Pinpoint the cell where the given text exists, returning its [x, y] midpoint coordinate. 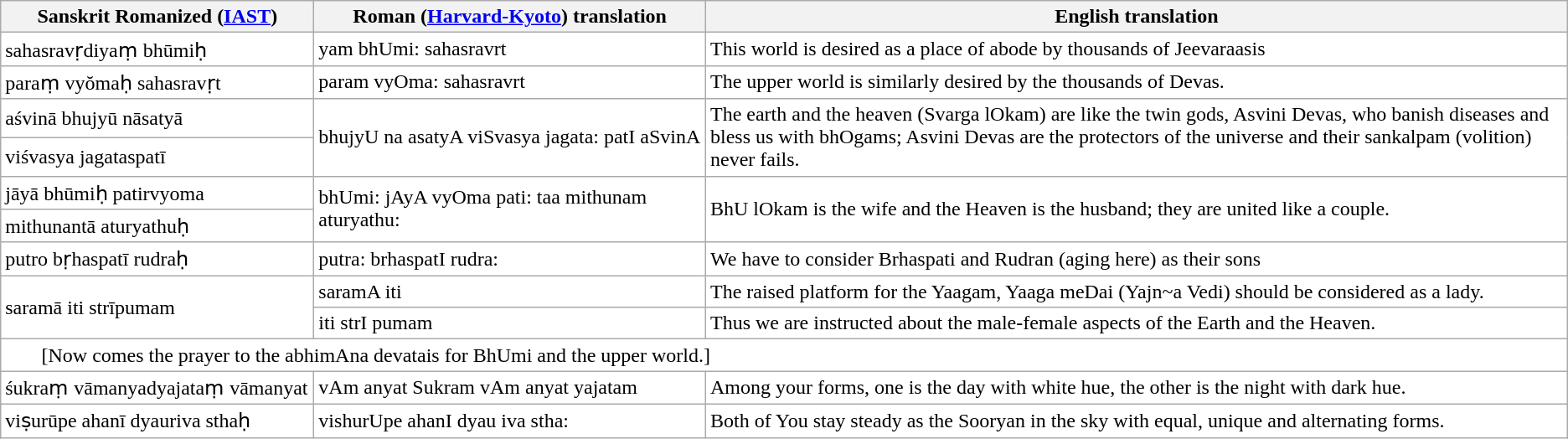
Sanskrit Romanized (IAST) [157, 17]
saramA iti [510, 292]
yam bhUmi: sahasravrt [510, 49]
vAm anyat Sukram vAm anyat yajatam [510, 388]
jāyā bhūmiḥ patirvyoma [157, 193]
Thus we are instructed about the male-female aspects of the Earth and the Heaven. [1136, 323]
bhujyU na asatyA viSvasya jagata: patI aSvinA [510, 137]
paraṃ vyŏmaḥ sahasravṛt [157, 82]
The upper world is similarly desired by the thousands of Devas. [1136, 82]
saramā iti strīpumam [157, 307]
putra: brhaspatI rudra: [510, 259]
aśvinā bhujyū nāsatyā [157, 118]
BhU lOkam is the wife and the Heaven is the husband; they are united like a couple. [1136, 209]
viṣurūpe ahanī dyauriva sthaḥ [157, 421]
sahasravṛdiyaṃ bhūmiḥ [157, 49]
Roman (Harvard-Kyoto) translation [510, 17]
mithunantā aturyathuḥ [157, 226]
param vyOma: sahasravrt [510, 82]
Both of You stay steady as the Sooryan in the sky with equal, unique and alternating forms. [1136, 421]
viśvasya jagataspatī [157, 157]
English translation [1136, 17]
The raised platform for the Yaagam, Yaaga meDai (Yajn~a Vedi) should be considered as a lady. [1136, 292]
bhUmi: jAyA vyOma pati: taa mithunam aturyathu: [510, 209]
iti strI pumam [510, 323]
putro bṛhaspatī rudraḥ [157, 259]
[Now comes the prayer to the abhimAna devatais for BhUmi and the upper world.] [784, 355]
Among your forms, one is the day with white hue, the other is the night with dark hue. [1136, 388]
śukraṃ vāmanyadyajataṃ vāmanyat [157, 388]
vishurUpe ahanI dyau iva stha: [510, 421]
This world is desired as a place of abode by thousands of Jeevaraasis [1136, 49]
We have to consider Brhaspati and Rudran (aging here) as their sons [1136, 259]
